Search for the cell housing the specified text and yield its [X, Y] center coordinate. 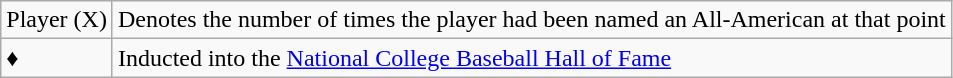
♦ [57, 58]
Denotes the number of times the player had been named an All-American at that point [532, 20]
Player (X) [57, 20]
Inducted into the National College Baseball Hall of Fame [532, 58]
